Provide the [X, Y] coordinate of the cell's center where the given text is located.  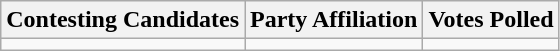
Votes Polled [491, 20]
Party Affiliation [334, 20]
Contesting Candidates [123, 20]
